Scan for the cell matching the given text and deliver its (X, Y) coordinate at center. 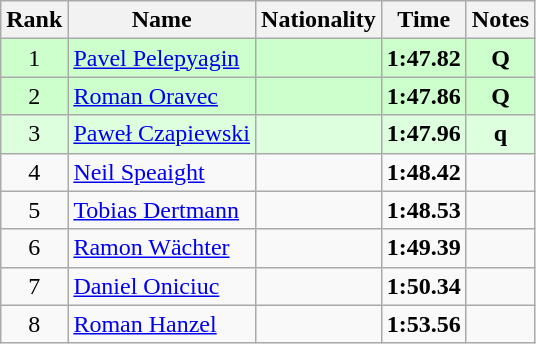
Neil Speaight (162, 172)
Ramon Wächter (162, 248)
Notes (500, 20)
1:48.42 (424, 172)
1:47.96 (424, 134)
4 (34, 172)
Tobias Dertmann (162, 210)
Daniel Oniciuc (162, 286)
Rank (34, 20)
1 (34, 58)
2 (34, 96)
Paweł Czapiewski (162, 134)
Pavel Pelepyagin (162, 58)
Name (162, 20)
1:50.34 (424, 286)
Roman Hanzel (162, 324)
5 (34, 210)
1:48.53 (424, 210)
3 (34, 134)
8 (34, 324)
1:49.39 (424, 248)
Roman Oravec (162, 96)
Time (424, 20)
1:47.86 (424, 96)
6 (34, 248)
7 (34, 286)
Nationality (319, 20)
1:47.82 (424, 58)
1:53.56 (424, 324)
q (500, 134)
